Determine the [X, Y] coordinate at the center of the cell enclosing the given text.  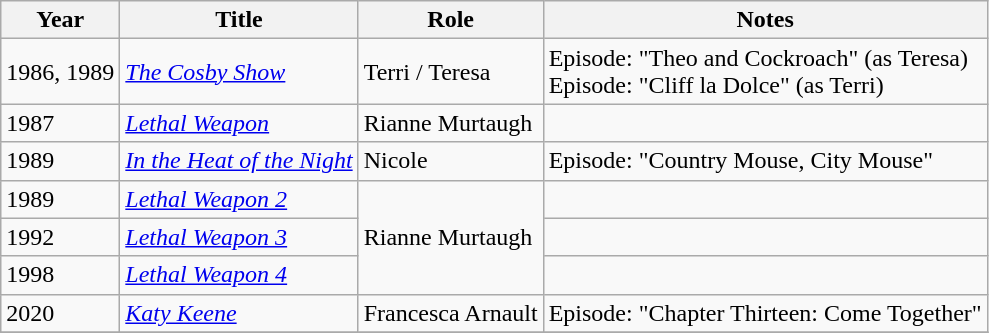
The Cosby Show [239, 72]
1986, 1989 [60, 72]
Katy Keene [239, 313]
Year [60, 20]
Episode: "Country Mouse, City Mouse" [765, 161]
Episode: "Chapter Thirteen: Come Together" [765, 313]
Lethal Weapon 2 [239, 199]
In the Heat of the Night [239, 161]
Nicole [450, 161]
Francesca Arnault [450, 313]
1987 [60, 123]
Role [450, 20]
2020 [60, 313]
Episode: "Theo and Cockroach" (as Teresa)Episode: "Cliff la Dolce" (as Terri) [765, 72]
1998 [60, 275]
Lethal Weapon [239, 123]
1992 [60, 237]
Lethal Weapon 3 [239, 237]
Notes [765, 20]
Lethal Weapon 4 [239, 275]
Title [239, 20]
Terri / Teresa [450, 72]
